Return [x, y] of the center of cell containing provided text 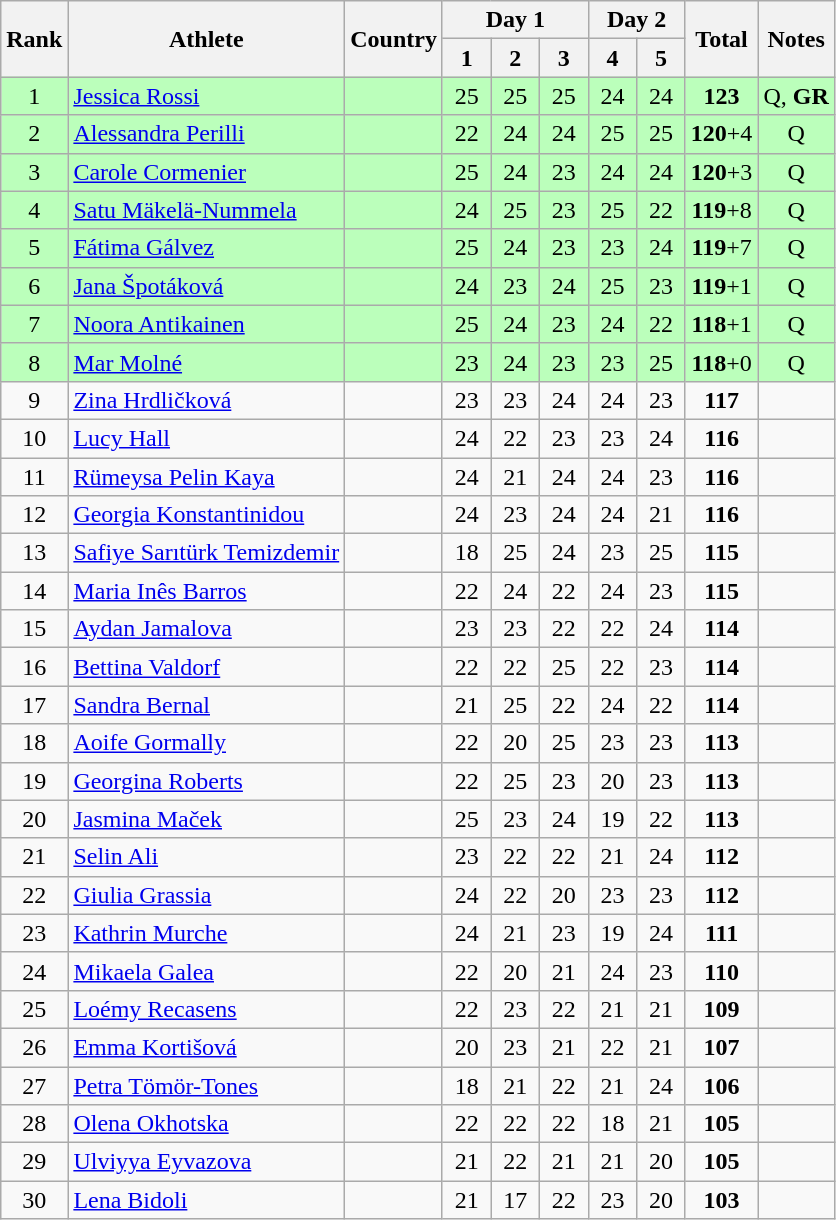
6 [34, 286]
Jana Špotáková [206, 286]
119+1 [722, 286]
29 [34, 1162]
111 [722, 933]
Country [394, 39]
Sandra Bernal [206, 705]
119+8 [722, 210]
Noora Antikainen [206, 324]
Aydan Jamalova [206, 629]
Aoife Gormally [206, 743]
10 [34, 438]
Mikaela Galea [206, 971]
28 [34, 1124]
Safiye Sarıtürk Temizdemir [206, 553]
Giulia Grassia [206, 895]
109 [722, 1009]
Loémy Recasens [206, 1009]
8 [34, 362]
14 [34, 591]
Petra Tömör-Tones [206, 1085]
Rümeysa Pelin Kaya [206, 477]
Kathrin Murche [206, 933]
12 [34, 515]
Georgina Roberts [206, 781]
16 [34, 667]
118+0 [722, 362]
15 [34, 629]
Total [722, 39]
7 [34, 324]
Jasmina Maček [206, 819]
26 [34, 1047]
Athlete [206, 39]
Lena Bidoli [206, 1200]
Rank [34, 39]
Jessica Rossi [206, 96]
Q, GR [796, 96]
Day 1 [515, 20]
11 [34, 477]
Selin Ali [206, 857]
119+7 [722, 248]
107 [722, 1047]
27 [34, 1085]
Lucy Hall [206, 438]
30 [34, 1200]
117 [722, 400]
Zina Hrdličková [206, 400]
Notes [796, 39]
110 [722, 971]
Mar Molné [206, 362]
118+1 [722, 324]
Satu Mäkelä-Nummela [206, 210]
120+4 [722, 134]
Day 2 [636, 20]
Bettina Valdorf [206, 667]
Fátima Gálvez [206, 248]
Emma Kortišová [206, 1047]
Maria Inês Barros [206, 591]
Ulviyya Eyvazova [206, 1162]
Carole Cormenier [206, 172]
Alessandra Perilli [206, 134]
9 [34, 400]
103 [722, 1200]
13 [34, 553]
106 [722, 1085]
123 [722, 96]
Georgia Konstantinidou [206, 515]
Olena Okhotska [206, 1124]
120+3 [722, 172]
